Identify which cell holds the provided text, then report its [X, Y] central coordinate. 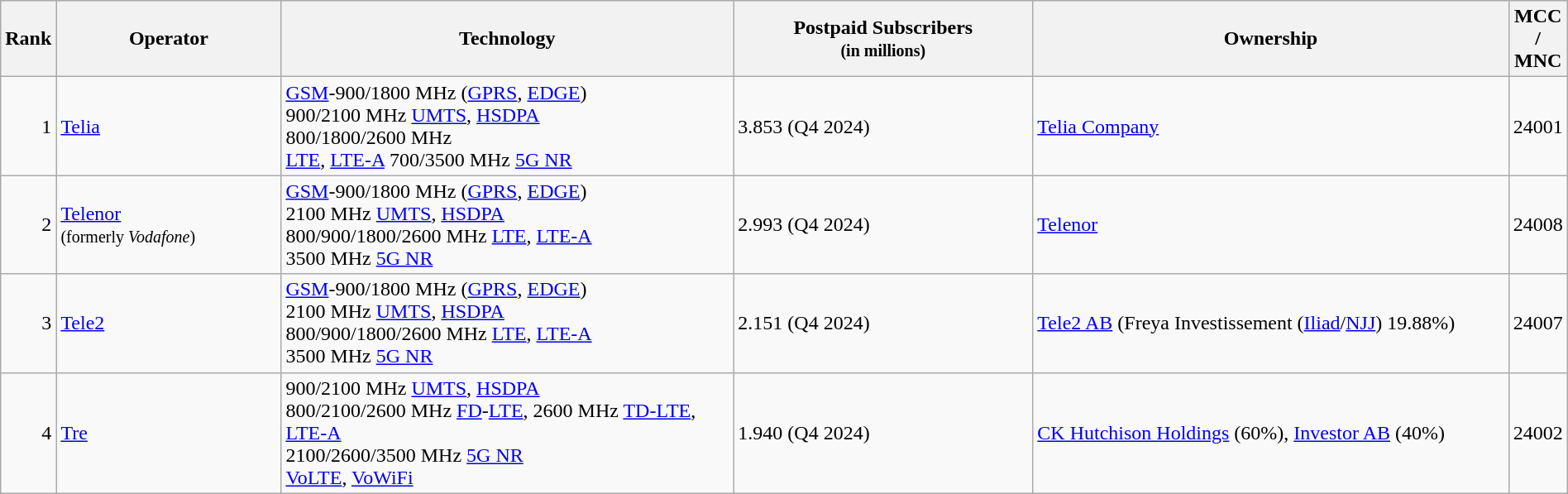
2 [28, 225]
Tre [169, 433]
Telenor (formerly Vodafone) [169, 225]
Ownership [1270, 39]
Operator [169, 39]
Technology [508, 39]
3.853 (Q4 2024) [883, 126]
3 [28, 323]
Tele2 AB (Freya Investissement (Iliad/NJJ) 19.88%) [1270, 323]
Telia [169, 126]
24007 [1538, 323]
1 [28, 126]
Tele2 [169, 323]
2.151 (Q4 2024) [883, 323]
GSM-900/1800 MHz (GPRS, EDGE)900/2100 MHz UMTS, HSDPA800/1800/2600 MHzLTE, LTE-A 700/3500 MHz 5G NR [508, 126]
Rank [28, 39]
24008 [1538, 225]
1.940 (Q4 2024) [883, 433]
2.993 (Q4 2024) [883, 225]
GSM-900/1800 MHz (GPRS, EDGE)2100 MHz UMTS, HSDPA800/900/1800/2600 MHz LTE, LTE-A3500 MHz 5G NR [508, 323]
Telenor [1270, 225]
Postpaid Subscribers(in millions) [883, 39]
Telia Company [1270, 126]
GSM-900/1800 MHz (GPRS, EDGE)2100 MHz UMTS, HSDPA800/900/1800/2600 MHz LTE, LTE-A 3500 MHz 5G NR [508, 225]
MCC / MNC [1538, 39]
900/2100 MHz UMTS, HSDPA800/2100/2600 MHz FD-LTE, 2600 MHz TD-LTE, LTE-A2100/2600/3500 MHz 5G NRVoLTE, VoWiFi [508, 433]
24002 [1538, 433]
CK Hutchison Holdings (60%), Investor AB (40%) [1270, 433]
24001 [1538, 126]
4 [28, 433]
